Capture the cell that displays the provided text and extract its [x, y] central coordinate. 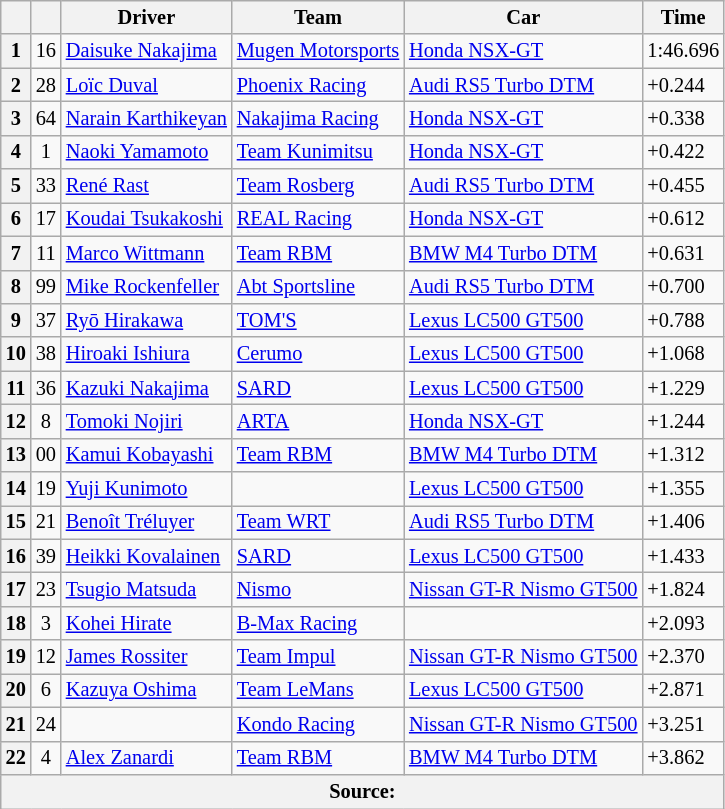
+1.229 [683, 388]
5 [16, 186]
Car [523, 17]
René Rast [146, 186]
24 [46, 724]
+1.433 [683, 556]
+2.370 [683, 657]
+1.244 [683, 421]
18 [16, 623]
Kamui Kobayashi [146, 455]
7 [16, 253]
23 [46, 589]
Mike Rockenfeller [146, 287]
38 [46, 354]
Driver [146, 17]
Benoît Tréluyer [146, 522]
Alex Zanardi [146, 758]
+3.862 [683, 758]
+2.093 [683, 623]
Koudai Tsukakoshi [146, 219]
28 [46, 85]
Yuji Kunimoto [146, 489]
Narain Karthikeyan [146, 118]
REAL Racing [318, 219]
Team Impul [318, 657]
+0.612 [683, 219]
Marco Wittmann [146, 253]
2 [16, 85]
1:46.696 [683, 51]
20 [16, 690]
+0.631 [683, 253]
B-Max Racing [318, 623]
+3.251 [683, 724]
Loïc Duval [146, 85]
22 [16, 758]
Team [318, 17]
+0.700 [683, 287]
+0.338 [683, 118]
+0.244 [683, 85]
Daisuke Nakajima [146, 51]
14 [16, 489]
9 [16, 320]
36 [46, 388]
+0.455 [683, 186]
Kondo Racing [318, 724]
Nismo [318, 589]
10 [16, 354]
37 [46, 320]
Tsugio Matsuda [146, 589]
Hiroaki Ishiura [146, 354]
+1.406 [683, 522]
Nakajima Racing [318, 118]
+0.422 [683, 152]
Abt Sportsline [318, 287]
13 [16, 455]
Cerumo [318, 354]
Team WRT [318, 522]
Heikki Kovalainen [146, 556]
Source: [362, 791]
+1.355 [683, 489]
Team LeMans [318, 690]
00 [46, 455]
Mugen Motorsports [318, 51]
+1.824 [683, 589]
99 [46, 287]
Tomoki Nojiri [146, 421]
Team Kunimitsu [318, 152]
+2.871 [683, 690]
Time [683, 17]
15 [16, 522]
+1.068 [683, 354]
Team Rosberg [318, 186]
James Rossiter [146, 657]
Kazuki Nakajima [146, 388]
+1.312 [683, 455]
Phoenix Racing [318, 85]
64 [46, 118]
ARTA [318, 421]
+0.788 [683, 320]
Naoki Yamamoto [146, 152]
39 [46, 556]
33 [46, 186]
TOM'S [318, 320]
Kazuya Oshima [146, 690]
Ryō Hirakawa [146, 320]
Kohei Hirate [146, 623]
